Identify which cell holds the provided text, then report its (X, Y) central coordinate. 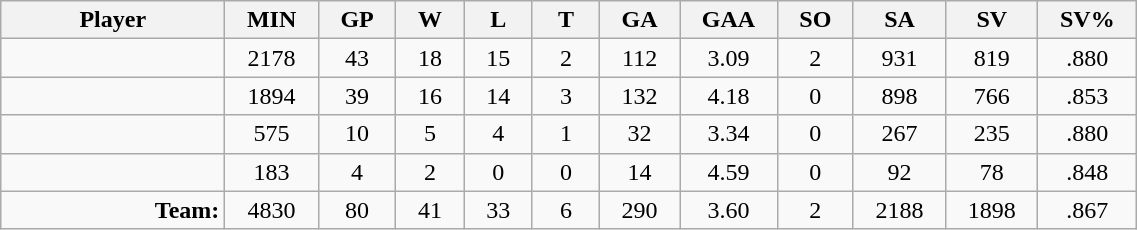
898 (899, 96)
.853 (1088, 96)
1894 (272, 96)
43 (357, 58)
15 (498, 58)
GA (640, 20)
10 (357, 134)
SV% (1088, 20)
931 (899, 58)
4.59 (729, 172)
183 (272, 172)
33 (498, 210)
W (430, 20)
4.18 (729, 96)
32 (640, 134)
GP (357, 20)
78 (992, 172)
SV (992, 20)
290 (640, 210)
112 (640, 58)
819 (992, 58)
575 (272, 134)
80 (357, 210)
18 (430, 58)
1898 (992, 210)
T (566, 20)
3.09 (729, 58)
1 (566, 134)
Team: (113, 210)
SA (899, 20)
.848 (1088, 172)
GAA (729, 20)
132 (640, 96)
2188 (899, 210)
Player (113, 20)
3.34 (729, 134)
.867 (1088, 210)
6 (566, 210)
5 (430, 134)
92 (899, 172)
L (498, 20)
766 (992, 96)
39 (357, 96)
2178 (272, 58)
3.60 (729, 210)
16 (430, 96)
3 (566, 96)
SO (815, 20)
4830 (272, 210)
MIN (272, 20)
41 (430, 210)
267 (899, 134)
235 (992, 134)
